Find where the given text appears and provide that cell's center as [X, Y] coordinate. 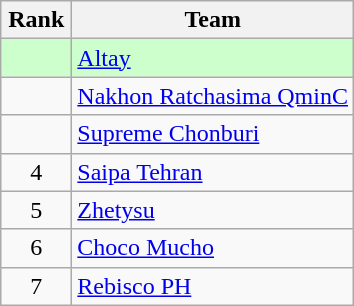
Supreme Chonburi [213, 134]
Altay [213, 58]
5 [36, 210]
Zhetysu [213, 210]
Choco Mucho [213, 248]
Rank [36, 20]
4 [36, 172]
Nakhon Ratchasima QminC [213, 96]
Saipa Tehran [213, 172]
6 [36, 248]
7 [36, 286]
Rebisco PH [213, 286]
Team [213, 20]
